Locate the cell with the specified text and output its [x, y] center coordinate. 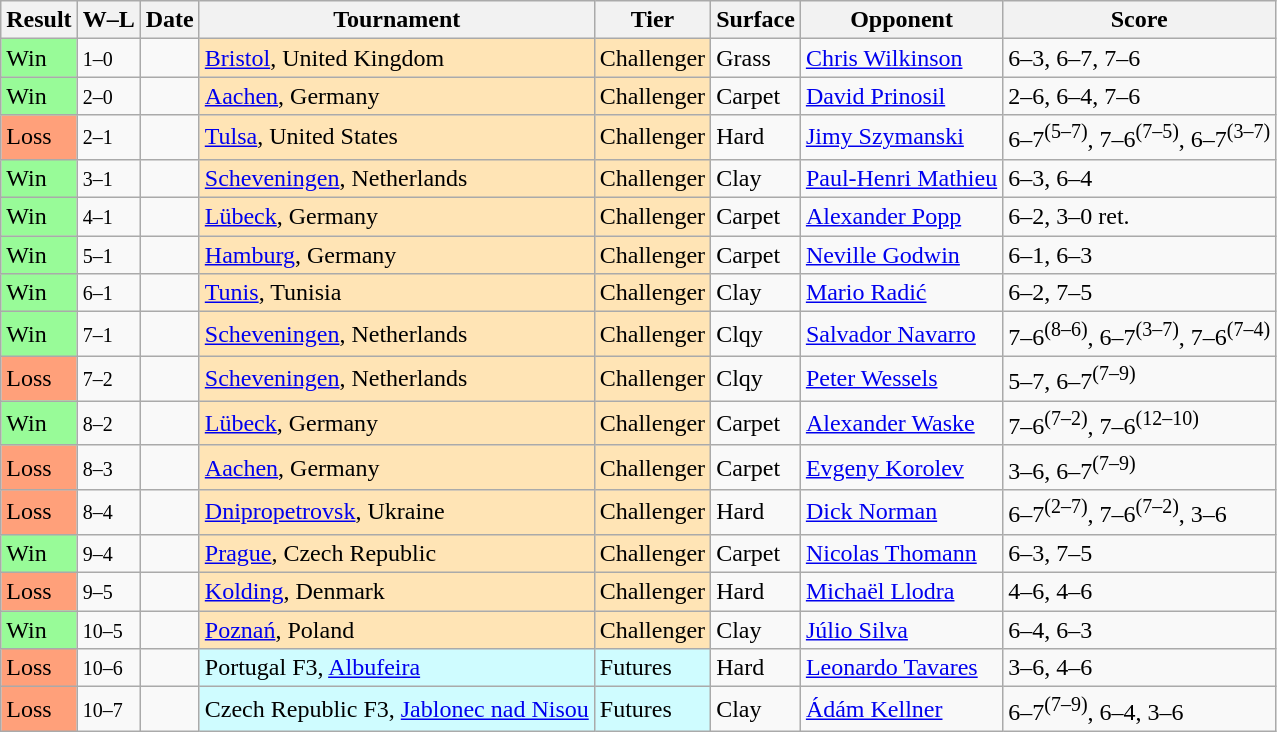
Date [170, 20]
10–5 [108, 630]
Salvador Navarro [901, 334]
1–0 [108, 58]
7–1 [108, 334]
Score [1140, 20]
7–6(8–6), 6–7(3–7), 7–6(7–4) [1140, 334]
3–6, 6–7(7–9) [1140, 468]
Peter Wessels [901, 378]
Júlio Silva [901, 630]
Jimy Szymanski [901, 138]
9–4 [108, 554]
8–3 [108, 468]
Nicolas Thomann [901, 554]
6–1 [108, 293]
Leonardo Tavares [901, 668]
Portugal F3, Albufeira [396, 668]
6–7(7–9), 6–4, 3–6 [1140, 710]
Tier [652, 20]
Alexander Waske [901, 424]
Mario Radić [901, 293]
Tulsa, United States [396, 138]
W–L [108, 20]
6–7(5–7), 7–6(7–5), 6–7(3–7) [1140, 138]
4–6, 4–6 [1140, 592]
7–2 [108, 378]
5–1 [108, 255]
6–4, 6–3 [1140, 630]
Neville Godwin [901, 255]
Surface [756, 20]
Dick Norman [901, 512]
Paul-Henri Mathieu [901, 178]
Czech Republic F3, Jablonec nad Nisou [396, 710]
Dnipropetrovsk, Ukraine [396, 512]
9–5 [108, 592]
4–1 [108, 217]
Prague, Czech Republic [396, 554]
6–7(2–7), 7–6(7–2), 3–6 [1140, 512]
10–6 [108, 668]
Chris Wilkinson [901, 58]
6–2, 7–5 [1140, 293]
6–3, 6–4 [1140, 178]
2–6, 6–4, 7–6 [1140, 96]
7–6(7–2), 7–6(12–10) [1140, 424]
Alexander Popp [901, 217]
Ádám Kellner [901, 710]
Tunis, Tunisia [396, 293]
David Prinosil [901, 96]
10–7 [108, 710]
8–4 [108, 512]
Poznań, Poland [396, 630]
Tournament [396, 20]
Michaël Llodra [901, 592]
2–0 [108, 96]
Evgeny Korolev [901, 468]
3–1 [108, 178]
2–1 [108, 138]
Result [39, 20]
Grass [756, 58]
3–6, 4–6 [1140, 668]
6–2, 3–0 ret. [1140, 217]
6–3, 6–7, 7–6 [1140, 58]
Hamburg, Germany [396, 255]
Opponent [901, 20]
6–3, 7–5 [1140, 554]
Kolding, Denmark [396, 592]
8–2 [108, 424]
6–1, 6–3 [1140, 255]
5–7, 6–7(7–9) [1140, 378]
Bristol, United Kingdom [396, 58]
